Provide the [X, Y] coordinate of the cell's center where the given text is located.  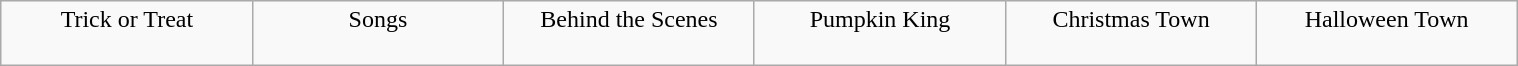
Trick or Treat [126, 34]
Halloween Town [1387, 34]
Behind the Scenes [628, 34]
Songs [378, 34]
Pumpkin King [880, 34]
Christmas Town [1132, 34]
